Locate the cell with the specified text and output its [X, Y] center coordinate. 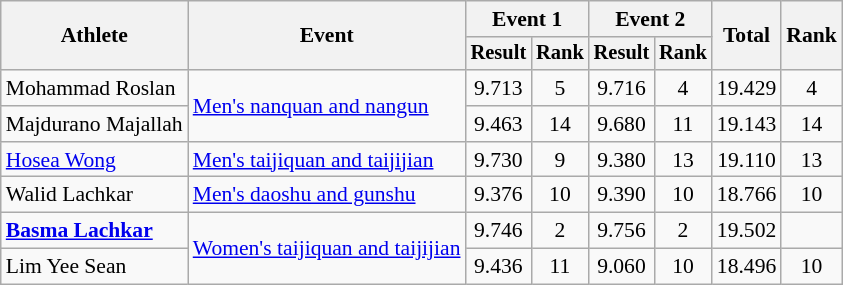
Mohammad Roslan [94, 88]
Women's taijiquan and taijijian [327, 248]
9.380 [622, 160]
9.730 [499, 160]
18.496 [746, 267]
18.766 [746, 195]
19.143 [746, 124]
9.713 [499, 88]
19.502 [746, 231]
Athlete [94, 36]
Event [327, 36]
Event 2 [650, 19]
9.390 [622, 195]
Total [746, 36]
9.060 [622, 267]
9.756 [622, 231]
9.463 [499, 124]
Hosea Wong [94, 160]
9.746 [499, 231]
9.376 [499, 195]
Lim Yee Sean [94, 267]
9.436 [499, 267]
Men's nanquan and nangun [327, 106]
19.429 [746, 88]
19.110 [746, 160]
9.680 [622, 124]
Men's taijiquan and taijijian [327, 160]
9 [560, 160]
Walid Lachkar [94, 195]
9.716 [622, 88]
Men's daoshu and gunshu [327, 195]
5 [560, 88]
Event 1 [528, 19]
Majdurano Majallah [94, 124]
Basma Lachkar [94, 231]
